Identify which cell holds the provided text, then report its [X, Y] central coordinate. 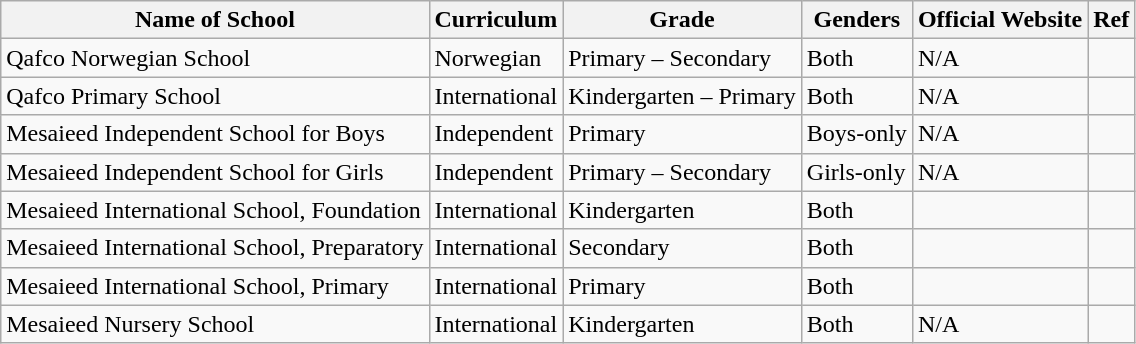
Mesaieed Independent School for Boys [215, 134]
Qafco Norwegian School [215, 58]
Girls-only [856, 172]
Norwegian [496, 58]
Curriculum [496, 20]
Qafco Primary School [215, 96]
Mesaieed Nursery School [215, 324]
Ref [1112, 20]
Grade [682, 20]
Mesaieed International School, Foundation [215, 210]
Name of School [215, 20]
Official Website [1000, 20]
Mesaieed International School, Preparatory [215, 248]
Mesaieed International School, Primary [215, 286]
Mesaieed Independent School for Girls [215, 172]
Genders [856, 20]
Boys-only [856, 134]
Secondary [682, 248]
Kindergarten – Primary [682, 96]
